Identify which cell holds the provided text, then report its [X, Y] central coordinate. 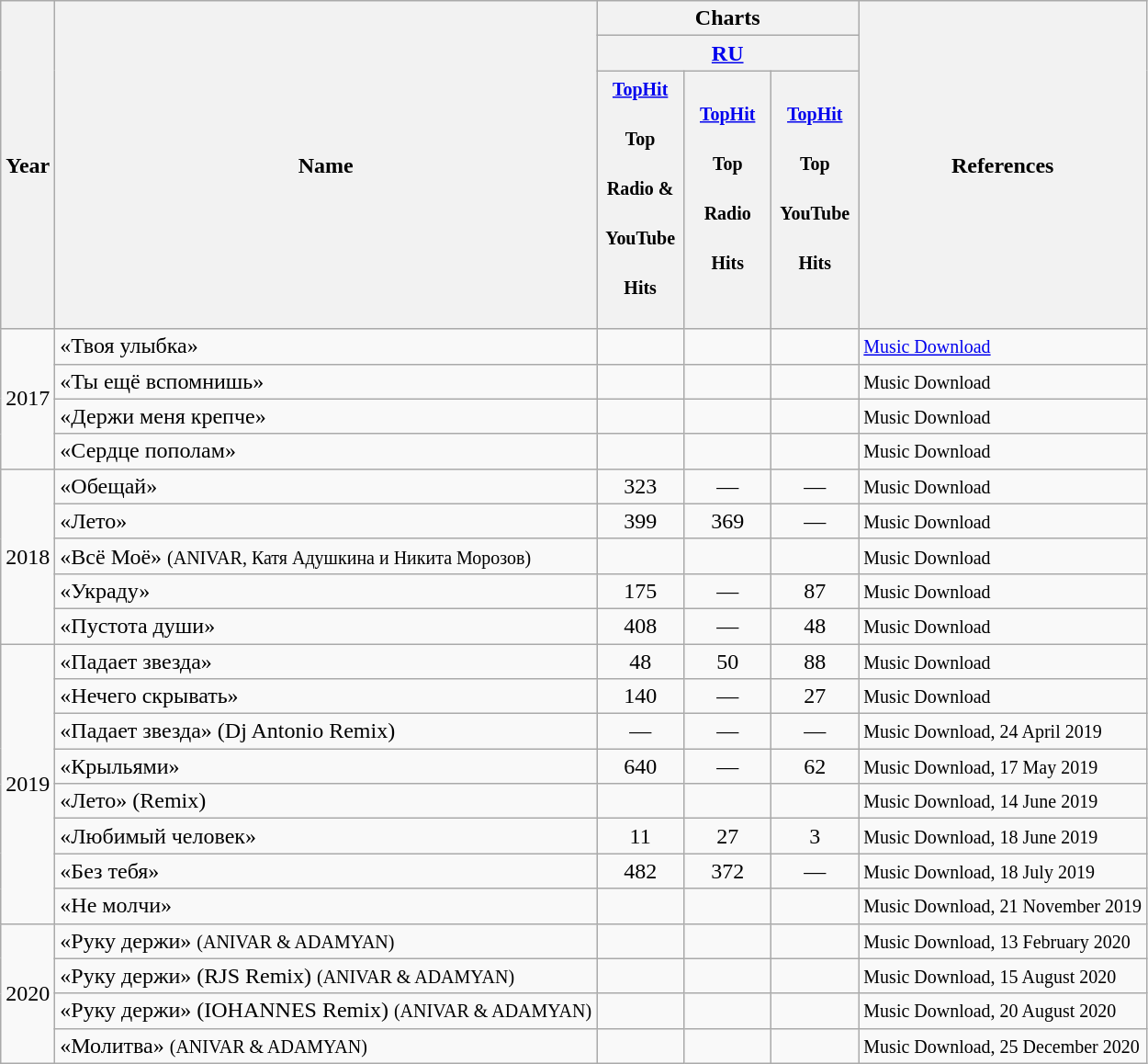
«Держи меня крепче» [326, 416]
3 [816, 836]
«Нечего скрывать» [326, 696]
«Крыльями» [326, 766]
Music Download, 15 August 2020 [1003, 976]
50 [727, 661]
TopHitTopRadioHits [727, 200]
Year [28, 165]
2019 [28, 783]
«Украду» [326, 591]
«Молитва» (ANIVAR & ADAMYAN) [326, 1046]
62 [816, 766]
Music Download, 18 June 2019 [1003, 836]
«Ты ещё вспомнишь» [326, 381]
Music Download, 21 November 2019 [1003, 906]
«Падает звезда» [326, 661]
«Без тебя» [326, 871]
Music Download, 13 February 2020 [1003, 941]
«Обещай» [326, 486]
«Всё Моё» (ANIVAR, Катя Адушкина и Никита Морозов) [326, 556]
11 [641, 836]
«Любимый человек» [326, 836]
Music Download, 25 December 2020 [1003, 1046]
«Лето» [326, 521]
Music Download, 17 May 2019 [1003, 766]
«Твоя улыбка» [326, 346]
369 [727, 521]
640 [641, 766]
«Руку держи» (IOHANNES Remix) (ANIVAR & ADAMYAN) [326, 1011]
«Руку держи» (ANIVAR & ADAMYAN) [326, 941]
2017 [28, 399]
«Руку держи» (RJS Remix) (ANIVAR & ADAMYAN) [326, 976]
Name [326, 165]
«Не молчи» [326, 906]
408 [641, 626]
«Пустота души» [326, 626]
87 [816, 591]
140 [641, 696]
«Падает звезда» (Dj Antonio Remix) [326, 731]
2020 [28, 993]
TopHitTopRadio &YouTubeHits [641, 200]
Charts [727, 18]
Music Download, 14 June 2019 [1003, 801]
399 [641, 521]
372 [727, 871]
Music Download, 20 August 2020 [1003, 1011]
482 [641, 871]
RU [727, 53]
88 [816, 661]
323 [641, 486]
TopHitTopYouTubeHits [816, 200]
Music Download, 24 April 2019 [1003, 731]
Music Download, 18 July 2019 [1003, 871]
References [1003, 165]
175 [641, 591]
2018 [28, 556]
«Лето» (Remix) [326, 801]
«Сердце пополам» [326, 451]
